Provide the [X, Y] coordinate of the cell's center where the given text is located.  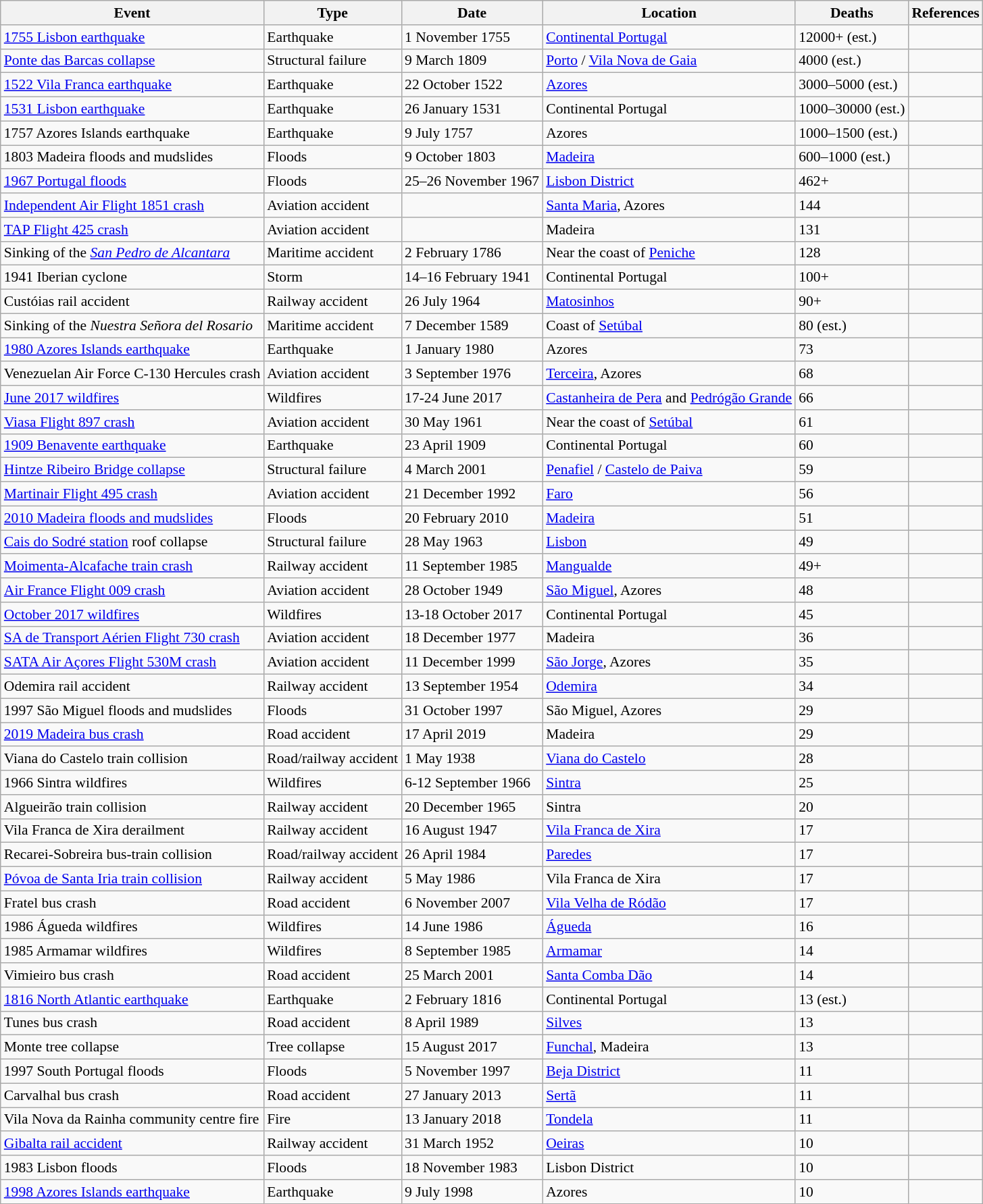
26 April 1984 [472, 855]
Air France Flight 009 crash [132, 590]
Santa Comba Dão [669, 975]
8 April 1989 [472, 1023]
1 May 1938 [472, 759]
Near the coast of Setúbal [669, 422]
Monte tree collapse [132, 1047]
Recarei-Sobreira bus-train collision [132, 855]
1803 Madeira floods and mudslides [132, 157]
Custóias rail accident [132, 302]
3 September 1976 [472, 374]
1998 Azores Islands earthquake [132, 1192]
Event [132, 13]
June 2017 wildfires [132, 398]
4 March 2001 [472, 470]
13 September 1954 [472, 687]
49+ [851, 567]
Carvalhal bus crash [132, 1095]
Gibalta rail accident [132, 1144]
2019 Madeira bus crash [132, 735]
4000 (est.) [851, 61]
6 November 2007 [472, 903]
Hintze Ribeiro Bridge collapse [132, 470]
1522 Vila Franca earthquake [132, 85]
1967 Portugal floods [132, 182]
October 2017 wildfires [132, 614]
131 [851, 230]
TAP Flight 425 crash [132, 230]
100+ [851, 278]
Terceira, Azores [669, 374]
1816 North Atlantic earthquake [132, 999]
26 July 1964 [472, 302]
Paredes [669, 855]
51 [851, 518]
6-12 September 1966 [472, 783]
Viana do Castelo train collision [132, 759]
13 January 2018 [472, 1120]
References [945, 13]
Fire [332, 1120]
1980 Azores Islands earthquake [132, 350]
1985 Armamar wildfires [132, 951]
73 [851, 350]
1909 Benavente earthquake [132, 446]
Vila Nova da Rainha community centre fire [132, 1120]
14–16 February 1941 [472, 278]
5 November 1997 [472, 1072]
17 April 2019 [472, 735]
600–1000 (est.) [851, 157]
Date [472, 13]
Matosinhos [669, 302]
Algueirão train collision [132, 807]
1997 São Miguel floods and mudslides [132, 710]
Vimieiro bus crash [132, 975]
36 [851, 638]
17-24 June 2017 [472, 398]
25 March 2001 [472, 975]
Oeiras [669, 1144]
Águeda [669, 927]
28 [851, 759]
Tree collapse [332, 1047]
31 March 1952 [472, 1144]
1941 Iberian cyclone [132, 278]
30 May 1961 [472, 422]
11 December 1999 [472, 662]
28 October 1949 [472, 590]
SATA Air Açores Flight 530M crash [132, 662]
Viasa Flight 897 crash [132, 422]
1983 Lisbon floods [132, 1168]
Armamar [669, 951]
49 [851, 542]
9 October 1803 [472, 157]
Storm [332, 278]
1 November 1755 [472, 37]
5 May 1986 [472, 879]
Sertã [669, 1095]
16 [851, 927]
18 December 1977 [472, 638]
Póvoa de Santa Iria train collision [132, 879]
1 January 1980 [472, 350]
128 [851, 253]
Funchal, Madeira [669, 1047]
2010 Madeira floods and mudslides [132, 518]
Faro [669, 494]
68 [851, 374]
1757 Azores Islands earthquake [132, 133]
48 [851, 590]
1986 Águeda wildfires [132, 927]
61 [851, 422]
25 [851, 783]
20 December 1965 [472, 807]
Location [669, 13]
18 November 1983 [472, 1168]
66 [851, 398]
13 (est.) [851, 999]
2 February 1816 [472, 999]
Sinking of the San Pedro de Alcantara [132, 253]
Tunes bus crash [132, 1023]
Tondela [669, 1120]
Coast of Setúbal [669, 325]
Fratel bus crash [132, 903]
Moimenta-Alcafache train crash [132, 567]
90+ [851, 302]
462+ [851, 182]
20 February 2010 [472, 518]
1531 Lisbon earthquake [132, 109]
59 [851, 470]
1997 South Portugal floods [132, 1072]
35 [851, 662]
1966 Sintra wildfires [132, 783]
SA de Transport Aérien Flight 730 crash [132, 638]
Castanheira de Pera and Pedrógão Grande [669, 398]
Porto / Vila Nova de Gaia [669, 61]
Santa Maria, Azores [669, 205]
Silves [669, 1023]
Odemira [669, 687]
34 [851, 687]
Vila Franca de Xira derailment [132, 831]
13-18 October 2017 [472, 614]
Martinair Flight 495 crash [132, 494]
Mangualde [669, 567]
15 August 2017 [472, 1047]
56 [851, 494]
Odemira rail accident [132, 687]
Lisbon [669, 542]
16 August 1947 [472, 831]
Cais do Sodré station roof collapse [132, 542]
Penafiel / Castelo de Paiva [669, 470]
144 [851, 205]
31 October 1997 [472, 710]
Near the coast of Peniche [669, 253]
Sinking of the Nuestra Señora del Rosario [132, 325]
1755 Lisbon earthquake [132, 37]
14 June 1986 [472, 927]
28 May 1963 [472, 542]
Type [332, 13]
1000–1500 (est.) [851, 133]
8 September 1985 [472, 951]
7 December 1589 [472, 325]
Beja District [669, 1072]
1000–30000 (est.) [851, 109]
3000–5000 (est.) [851, 85]
20 [851, 807]
Ponte das Barcas collapse [132, 61]
Vila Velha de Ródão [669, 903]
2 February 1786 [472, 253]
Independent Air Flight 1851 crash [132, 205]
22 October 1522 [472, 85]
25–26 November 1967 [472, 182]
9 July 1998 [472, 1192]
Venezuelan Air Force C-130 Hercules crash [132, 374]
9 March 1809 [472, 61]
26 January 1531 [472, 109]
23 April 1909 [472, 446]
São Jorge, Azores [669, 662]
60 [851, 446]
9 July 1757 [472, 133]
21 December 1992 [472, 494]
Deaths [851, 13]
45 [851, 614]
12000+ (est.) [851, 37]
Viana do Castelo [669, 759]
11 September 1985 [472, 567]
27 January 2013 [472, 1095]
80 (est.) [851, 325]
